Detect which cell encompasses the target text, then output its (X, Y) center coordinate. 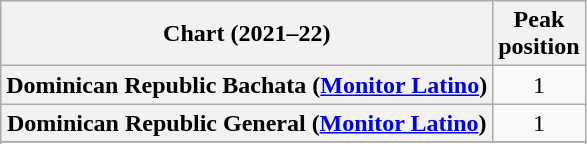
Dominican Republic Bachata (Monitor Latino) (247, 85)
Chart (2021–22) (247, 34)
Dominican Republic General (Monitor Latino) (247, 123)
Peakposition (539, 34)
